Scan for the cell matching the given text and deliver its [X, Y] coordinate at center. 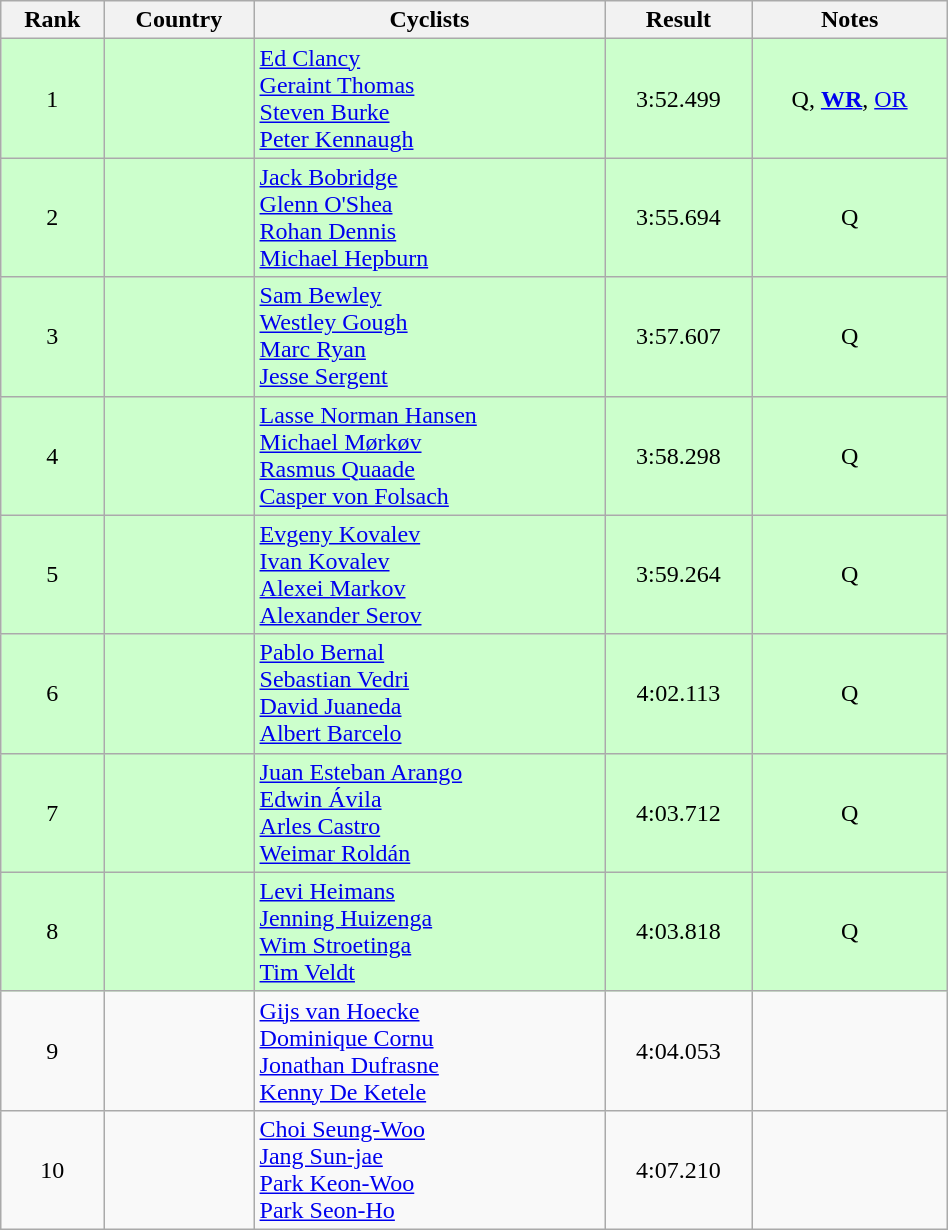
Lasse Norman HansenMichael MørkøvRasmus QuaadeCasper von Folsach [430, 456]
9 [52, 1050]
4:07.210 [678, 1170]
4 [52, 456]
Choi Seung-WooJang Sun-jaePark Keon-WooPark Seon-Ho [430, 1170]
Gijs van HoeckeDominique CornuJonathan DufrasneKenny De Ketele [430, 1050]
3:55.694 [678, 218]
5 [52, 574]
Ed ClancyGeraint ThomasSteven BurkePeter Kennaugh [430, 98]
Rank [52, 20]
Pablo BernalSebastian VedriDavid JuanedaAlbert Barcelo [430, 694]
1 [52, 98]
Q, WR, OR [850, 98]
10 [52, 1170]
Levi HeimansJenning HuizengaWim StroetingaTim Veldt [430, 932]
6 [52, 694]
4:02.113 [678, 694]
3:57.607 [678, 336]
Result [678, 20]
4:04.053 [678, 1050]
4:03.712 [678, 812]
Jack BobridgeGlenn O'SheaRohan DennisMichael Hepburn [430, 218]
3:52.499 [678, 98]
Country [179, 20]
Sam BewleyWestley GoughMarc RyanJesse Sergent [430, 336]
8 [52, 932]
7 [52, 812]
Notes [850, 20]
3:59.264 [678, 574]
4:03.818 [678, 932]
3 [52, 336]
Evgeny KovalevIvan KovalevAlexei MarkovAlexander Serov [430, 574]
2 [52, 218]
Juan Esteban ArangoEdwin ÁvilaArles CastroWeimar Roldán [430, 812]
Cyclists [430, 20]
3:58.298 [678, 456]
